Return (x, y) of the center of cell containing provided text 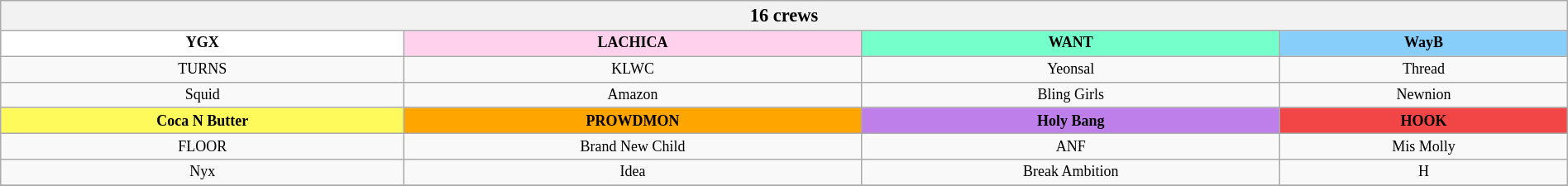
LACHICA (633, 43)
Bling Girls (1071, 94)
Thread (1424, 69)
Idea (633, 172)
FLOOR (203, 145)
Holy Bang (1071, 121)
PROWDMON (633, 121)
H (1424, 172)
WayB (1424, 43)
KLWC (633, 69)
Squid (203, 94)
Coca N Butter (203, 121)
YGX (203, 43)
ANF (1071, 145)
HOOK (1424, 121)
Break Ambition (1071, 172)
Yeonsal (1071, 69)
Brand New Child (633, 145)
TURNS (203, 69)
16 crews (784, 16)
WANT (1071, 43)
Newnion (1424, 94)
Amazon (633, 94)
Mis Molly (1424, 145)
Nyx (203, 172)
